Pinpoint the cell where the given text exists, returning its (x, y) midpoint coordinate. 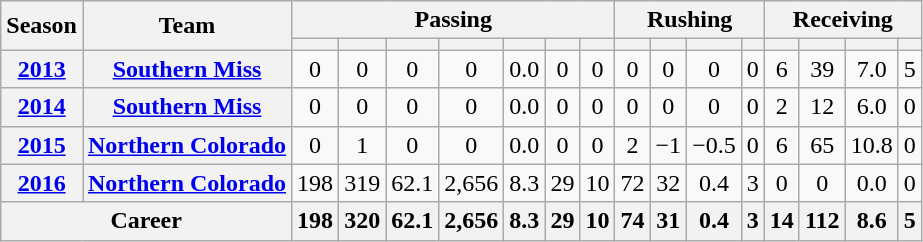
−1 (668, 145)
6.0 (872, 107)
2013 (42, 69)
Rushing (690, 20)
8.6 (872, 221)
39 (822, 69)
319 (362, 183)
Career (146, 221)
7.0 (872, 69)
14 (782, 221)
Receiving (842, 20)
65 (822, 145)
1 (362, 145)
Season (42, 26)
2014 (42, 107)
72 (632, 183)
2016 (42, 183)
Passing (454, 20)
32 (668, 183)
74 (632, 221)
320 (362, 221)
112 (822, 221)
Team (186, 26)
2015 (42, 145)
12 (822, 107)
31 (668, 221)
−0.5 (714, 145)
10.8 (872, 145)
